Return (x, y) of the center of cell containing provided text 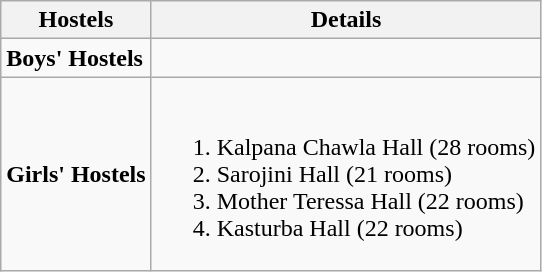
Boys' Hostels (76, 58)
Hostels (76, 20)
Kalpana Chawla Hall (28 rooms)Sarojini Hall (21 rooms)Mother Teressa Hall (22 rooms)Kasturba Hall (22 rooms) (346, 174)
Girls' Hostels (76, 174)
Details (346, 20)
